Pinpoint the cell where the given text exists, returning its (x, y) midpoint coordinate. 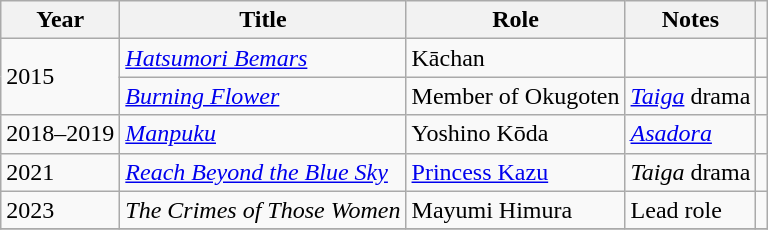
Manpuku (263, 134)
Burning Flower (263, 96)
Lead role (690, 210)
Year (60, 20)
Notes (690, 20)
2018–2019 (60, 134)
Title (263, 20)
Princess Kazu (516, 172)
2023 (60, 210)
Role (516, 20)
Reach Beyond the Blue Sky (263, 172)
2021 (60, 172)
2015 (60, 77)
The Crimes of Those Women (263, 210)
Kāchan (516, 58)
Hatsumori Bemars (263, 58)
Member of Okugoten (516, 96)
Mayumi Himura (516, 210)
Yoshino Kōda (516, 134)
Asadora (690, 134)
